Search for the cell housing the specified text and yield its [x, y] center coordinate. 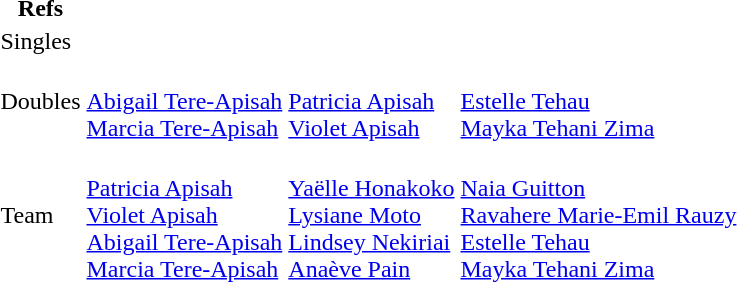
Abigail Tere-Apisah Marcia Tere-Apisah [184, 101]
Patricia Apisah Violet Apisah [372, 101]
